Locate the cell with the specified text and output its [X, Y] center coordinate. 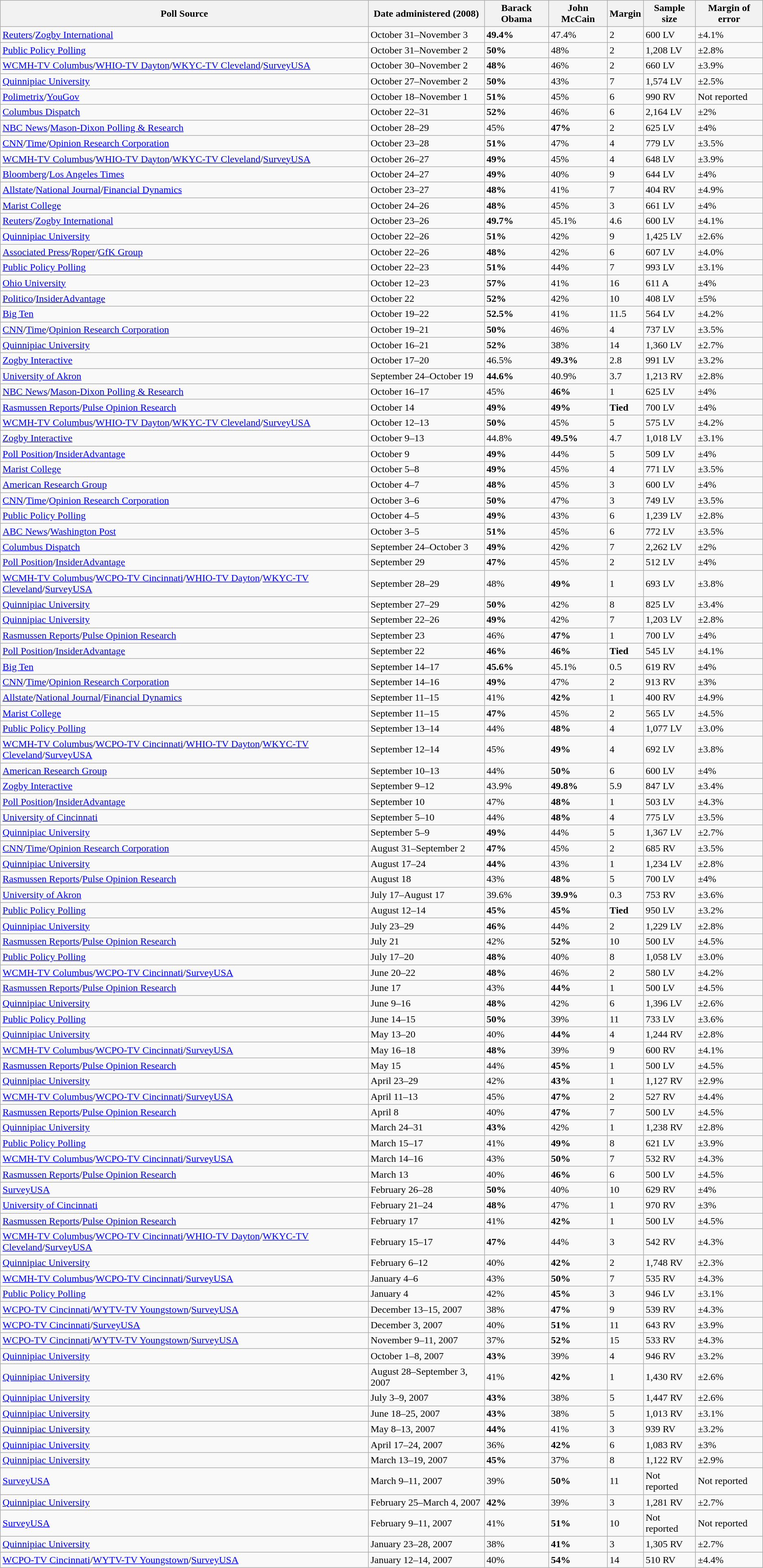
1,305 RV [669, 1544]
June 20–22 [426, 973]
July 17–20 [426, 957]
737 LV [669, 330]
44.6% [516, 376]
March 14–16 [426, 1159]
June 9–16 [426, 1004]
0.5 [625, 666]
September 14–16 [426, 682]
36% [516, 1444]
September 28–29 [426, 583]
August 31–September 2 [426, 848]
September 10–13 [426, 771]
607 LV [669, 252]
June 18–25, 2007 [426, 1413]
939 RV [669, 1429]
March 13 [426, 1174]
692 LV [669, 750]
January 4–6 [426, 1278]
45.6% [516, 666]
February 15–17 [426, 1242]
Bloomberg/Los Angeles Times [184, 174]
October 23–26 [426, 221]
1,208 LV [669, 50]
11.5 [625, 314]
600 RV [669, 1050]
4.7 [625, 438]
April 11–13 [426, 1097]
July 23–29 [426, 926]
1,018 LV [669, 438]
2,164 LV [669, 112]
±2.3% [729, 1263]
661 LV [669, 205]
October 3–6 [426, 500]
Sample size [669, 14]
October 24–27 [426, 174]
October 26–27 [426, 159]
October 22–23 [426, 268]
September 29 [426, 562]
Polimetrix/YouGov [184, 97]
September 9–12 [426, 786]
August 18 [426, 879]
May 16–18 [426, 1050]
1,013 RV [669, 1413]
December 13–15, 2007 [426, 1309]
1,077 LV [669, 729]
49.3% [578, 360]
47.4% [578, 35]
1,122 RV [669, 1460]
October 12–23 [426, 283]
October 30–November 2 [426, 66]
2.8 [625, 360]
619 RV [669, 666]
5.9 [625, 786]
1,244 RV [669, 1035]
September 14–17 [426, 666]
1,127 RV [669, 1081]
Associated Press/Roper/GfK Group [184, 252]
October 14 [426, 407]
970 RV [669, 1205]
991 LV [669, 360]
532 RV [669, 1159]
772 LV [669, 531]
2,262 LV [669, 547]
1,425 LV [669, 237]
771 LV [669, 469]
1,229 LV [669, 926]
September 5–9 [426, 833]
February 21–24 [426, 1205]
49.8% [578, 786]
Barack Obama [516, 14]
49.7% [516, 221]
January 23–28, 2007 [426, 1544]
August 12–14 [426, 910]
October 22 [426, 299]
June 17 [426, 988]
March 15–17 [426, 1143]
629 RV [669, 1190]
September 13–14 [426, 729]
October 3–5 [426, 531]
October 23–27 [426, 190]
44.8% [516, 438]
February 6–12 [426, 1263]
ABC News/Washington Post [184, 531]
February 26–28 [426, 1190]
40.9% [578, 376]
1,447 RV [669, 1398]
733 LV [669, 1019]
July 21 [426, 941]
408 LV [669, 299]
565 LV [669, 713]
December 3, 2007 [426, 1325]
October 12–13 [426, 422]
Date administered (2008) [426, 14]
October 19–21 [426, 330]
Poll Source [184, 14]
October 31–November 2 [426, 50]
993 LV [669, 268]
1,367 LV [669, 833]
580 LV [669, 973]
September 10 [426, 802]
950 LV [669, 910]
3.7 [625, 376]
January 4 [426, 1294]
October 16–17 [426, 391]
990 RV [669, 97]
643 RV [669, 1325]
October 1–8, 2007 [426, 1356]
775 LV [669, 817]
0.3 [625, 895]
1,430 RV [669, 1377]
John McCain [578, 14]
±5% [729, 299]
1,239 LV [669, 516]
February 9–11, 2007 [426, 1524]
779 LV [669, 143]
March 13–19, 2007 [426, 1460]
October 28–29 [426, 128]
October 19–22 [426, 314]
49.4% [516, 35]
±4.0% [729, 252]
October 4–5 [426, 516]
1,748 RV [669, 1263]
September 5–10 [426, 817]
February 25–March 4, 2007 [426, 1502]
510 RV [669, 1560]
15 [625, 1340]
WCPO-TV Cincinnati/SurveyUSA [184, 1325]
September 27–29 [426, 604]
644 LV [669, 174]
611 A [669, 283]
1,238 RV [669, 1128]
509 LV [669, 454]
±2.5% [729, 81]
16 [625, 283]
May 13–20 [426, 1035]
October 23–28 [426, 143]
August 17–24 [426, 864]
825 LV [669, 604]
April 17–24, 2007 [426, 1444]
52.5% [516, 314]
503 LV [669, 802]
July 3–9, 2007 [426, 1398]
404 RV [669, 190]
660 LV [669, 66]
43.9% [516, 786]
July 17–August 17 [426, 895]
535 RV [669, 1278]
Politico/InsiderAdvantage [184, 299]
4.6 [625, 221]
1,213 RV [669, 376]
Margin [625, 14]
June 14–15 [426, 1019]
946 RV [669, 1356]
648 LV [669, 159]
946 LV [669, 1294]
October 18–November 1 [426, 97]
September 22–26 [426, 620]
621 LV [669, 1143]
54% [578, 1560]
46.5% [516, 360]
39.6% [516, 895]
1,360 LV [669, 345]
October 5–8 [426, 469]
April 23–29 [426, 1081]
1,234 LV [669, 864]
1,574 LV [669, 81]
693 LV [669, 583]
1,203 LV [669, 620]
527 RV [669, 1097]
39.9% [578, 895]
49.5% [578, 438]
October 9–13 [426, 438]
September 22 [426, 651]
1,281 RV [669, 1502]
1,396 LV [669, 1004]
October 17–20 [426, 360]
March 24–31 [426, 1128]
542 RV [669, 1242]
April 8 [426, 1112]
September 24–October 19 [426, 376]
564 LV [669, 314]
October 4–7 [426, 485]
Margin of error [729, 14]
October 31–November 3 [426, 35]
March 9–11, 2007 [426, 1481]
Ohio University [184, 283]
September 23 [426, 635]
February 17 [426, 1221]
1,058 LV [669, 957]
913 RV [669, 682]
400 RV [669, 697]
October 27–November 2 [426, 81]
533 RV [669, 1340]
September 24–October 3 [426, 547]
October 16–21 [426, 345]
512 LV [669, 562]
685 RV [669, 848]
749 LV [669, 500]
539 RV [669, 1309]
October 24–26 [426, 205]
October 9 [426, 454]
847 LV [669, 786]
August 28–September 3, 2007 [426, 1377]
January 12–14, 2007 [426, 1560]
May 15 [426, 1066]
May 8–13, 2007 [426, 1429]
575 LV [669, 422]
1,083 RV [669, 1444]
November 9–11, 2007 [426, 1340]
57% [516, 283]
545 LV [669, 651]
September 12–14 [426, 750]
October 22–31 [426, 112]
753 RV [669, 895]
